Provide the [x, y] coordinate of the cell's center where the given text is located.  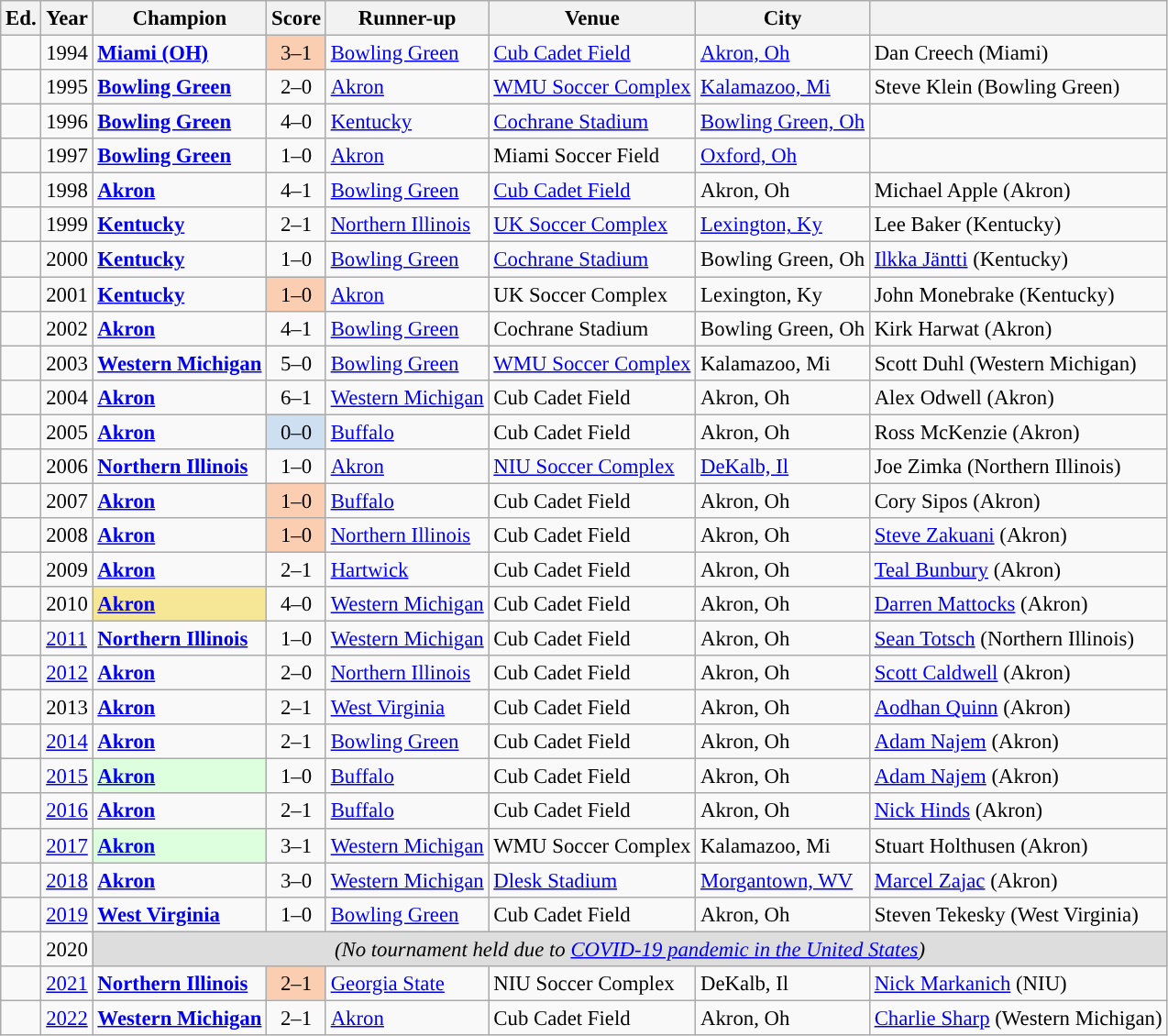
Aodhan Quinn (Akron) [1018, 708]
2005 [67, 432]
3–0 [297, 880]
2015 [67, 777]
Charlie Sharp (Western Michigan) [1018, 1018]
Michael Apple (Akron) [1018, 191]
Alex Odwell (Akron) [1018, 397]
Hartwick [407, 569]
2018 [67, 880]
2004 [67, 397]
Miami Soccer Field [592, 156]
Kirk Harwat (Akron) [1018, 328]
(No tournament held due to COVID-19 pandemic in the United States) [630, 949]
2007 [67, 501]
2008 [67, 535]
Ross McKenzie (Akron) [1018, 432]
Ed. [21, 18]
Venue [592, 18]
1994 [67, 53]
Stuart Holthusen (Akron) [1018, 845]
Sean Totsch (Northern Illinois) [1018, 639]
2010 [67, 604]
1999 [67, 225]
Scott Duhl (Western Michigan) [1018, 363]
0–0 [297, 432]
2011 [67, 639]
2022 [67, 1018]
2016 [67, 811]
2014 [67, 742]
1998 [67, 191]
5–0 [297, 363]
Scott Caldwell (Akron) [1018, 673]
John Monebrake (Kentucky) [1018, 294]
Joe Zimka (Northern Illinois) [1018, 467]
2000 [67, 259]
2002 [67, 328]
2017 [67, 845]
Nick Markanich (NIU) [1018, 984]
Steve Klein (Bowling Green) [1018, 87]
Miami (OH) [180, 53]
1997 [67, 156]
Score [297, 18]
2021 [67, 984]
2019 [67, 914]
Lee Baker (Kentucky) [1018, 225]
Champion [180, 18]
Oxford, Oh [783, 156]
2003 [67, 363]
Marcel Zajac (Akron) [1018, 880]
Teal Bunbury (Akron) [1018, 569]
Ilkka Jäntti (Kentucky) [1018, 259]
Steve Zakuani (Akron) [1018, 535]
2006 [67, 467]
Dlesk Stadium [592, 880]
2012 [67, 673]
Georgia State [407, 984]
6–1 [297, 397]
2020 [67, 949]
Runner-up [407, 18]
2001 [67, 294]
Morgantown, WV [783, 880]
2009 [67, 569]
1995 [67, 87]
2013 [67, 708]
Steven Tekesky (West Virginia) [1018, 914]
Nick Hinds (Akron) [1018, 811]
Cory Sipos (Akron) [1018, 501]
Darren Mattocks (Akron) [1018, 604]
Year [67, 18]
Dan Creech (Miami) [1018, 53]
City [783, 18]
1996 [67, 122]
